Search for the cell housing the specified text and yield its [X, Y] center coordinate. 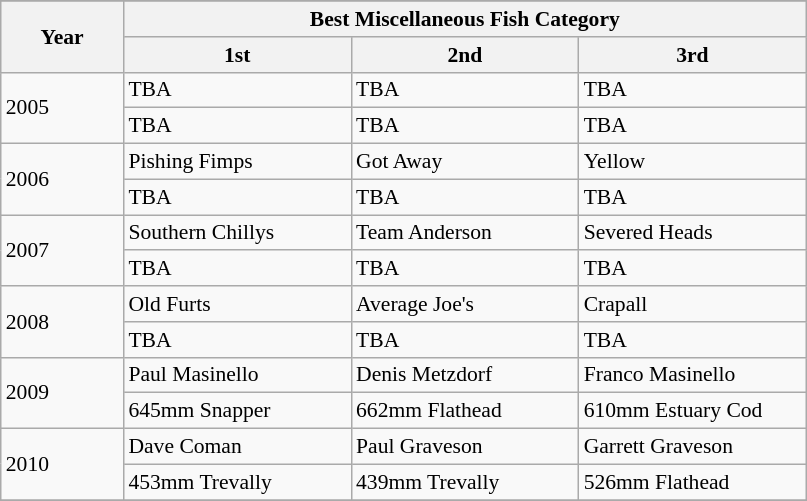
Garrett Graveson [693, 447]
2007 [62, 250]
2008 [62, 322]
Denis Metzdorf [465, 375]
Year [62, 36]
3rd [693, 55]
Pishing Fimps [237, 162]
662mm Flathead [465, 411]
Best Miscellaneous Fish Category [464, 19]
2nd [465, 55]
Yellow [693, 162]
453mm Trevally [237, 482]
Old Furts [237, 304]
2006 [62, 180]
645mm Snapper [237, 411]
439mm Trevally [465, 482]
Paul Masinello [237, 375]
Average Joe's [465, 304]
Team Anderson [465, 233]
2005 [62, 108]
Dave Coman [237, 447]
Franco Masinello [693, 375]
526mm Flathead [693, 482]
Got Away [465, 162]
Southern Chillys [237, 233]
Crapall [693, 304]
Severed Heads [693, 233]
2010 [62, 464]
Paul Graveson [465, 447]
1st [237, 55]
610mm Estuary Cod [693, 411]
2009 [62, 392]
